Detect which cell encompasses the target text, then output its [X, Y] center coordinate. 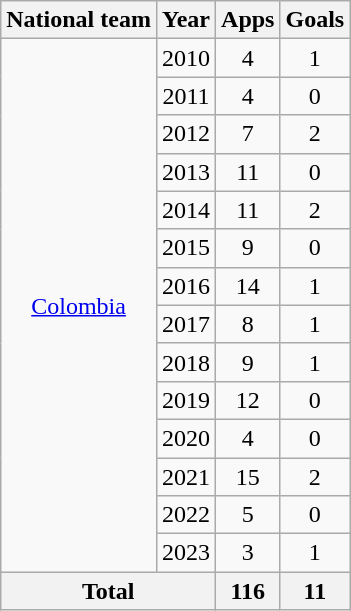
2020 [186, 438]
116 [248, 591]
2019 [186, 400]
8 [248, 324]
5 [248, 515]
12 [248, 400]
7 [248, 134]
2010 [186, 58]
Colombia [79, 306]
14 [248, 286]
2021 [186, 477]
3 [248, 553]
National team [79, 20]
Total [108, 591]
2011 [186, 96]
15 [248, 477]
2022 [186, 515]
Goals [315, 20]
2017 [186, 324]
2013 [186, 172]
Apps [248, 20]
Year [186, 20]
2023 [186, 553]
2012 [186, 134]
2018 [186, 362]
2015 [186, 248]
2016 [186, 286]
2014 [186, 210]
